Locate the cell with the specified text and output its [x, y] center coordinate. 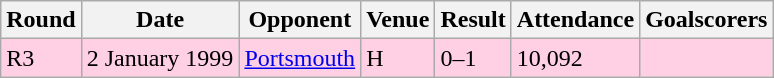
Venue [398, 20]
Attendance [575, 20]
R3 [41, 58]
Goalscorers [706, 20]
H [398, 58]
Date [160, 20]
10,092 [575, 58]
Round [41, 20]
Result [473, 20]
Portsmouth [300, 58]
Opponent [300, 20]
2 January 1999 [160, 58]
0–1 [473, 58]
